Scan for the cell matching the given text and deliver its (x, y) coordinate at center. 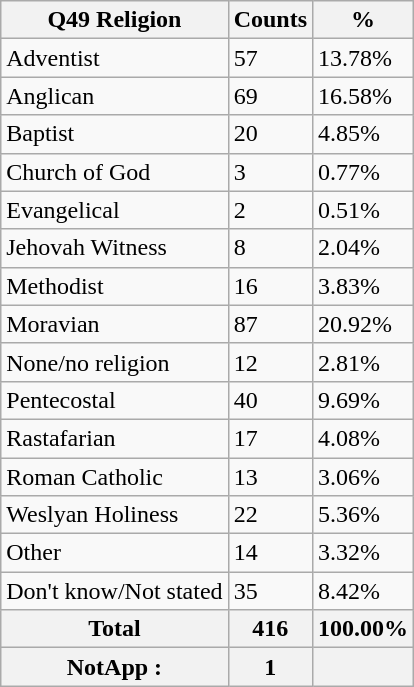
Weslyan Holiness (114, 515)
9.69% (364, 400)
3 (270, 172)
2.04% (364, 248)
Adventist (114, 58)
Q49 Religion (114, 20)
Jehovah Witness (114, 248)
16 (270, 286)
57 (270, 58)
3.32% (364, 553)
13.78% (364, 58)
1 (270, 667)
Pentecostal (114, 400)
12 (270, 362)
100.00% (364, 629)
40 (270, 400)
Anglican (114, 96)
8 (270, 248)
Moravian (114, 324)
0.77% (364, 172)
Rastafarian (114, 438)
4.08% (364, 438)
8.42% (364, 591)
% (364, 20)
22 (270, 515)
20.92% (364, 324)
2.81% (364, 362)
20 (270, 134)
4.85% (364, 134)
69 (270, 96)
3.83% (364, 286)
Evangelical (114, 210)
2 (270, 210)
NotApp : (114, 667)
Total (114, 629)
13 (270, 477)
0.51% (364, 210)
Don't know/Not stated (114, 591)
Methodist (114, 286)
Counts (270, 20)
35 (270, 591)
Roman Catholic (114, 477)
3.06% (364, 477)
17 (270, 438)
14 (270, 553)
Baptist (114, 134)
16.58% (364, 96)
87 (270, 324)
Church of God (114, 172)
Other (114, 553)
None/no religion (114, 362)
416 (270, 629)
5.36% (364, 515)
